Pinpoint the cell where the given text exists, returning its [x, y] midpoint coordinate. 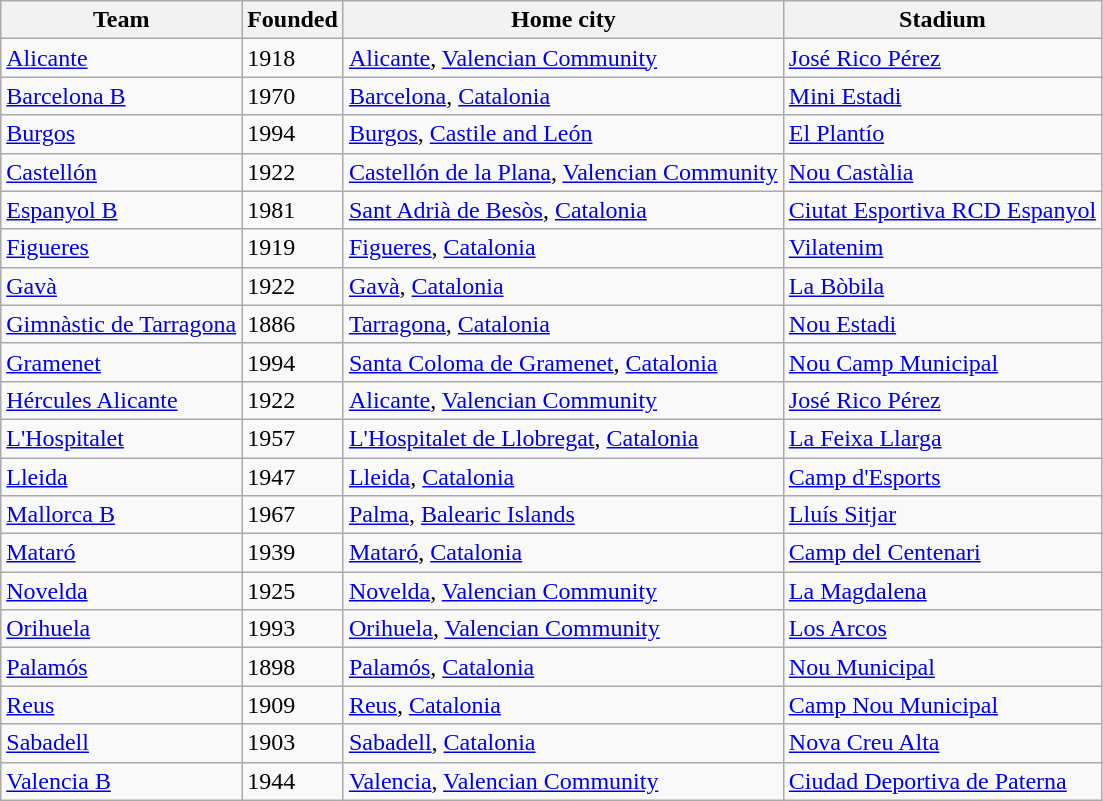
Mataró [122, 553]
Camp Nou Municipal [942, 705]
La Bòbila [942, 286]
1944 [293, 781]
1886 [293, 324]
1993 [293, 629]
Castellón [122, 172]
Orihuela [122, 629]
Nou Camp Municipal [942, 362]
Orihuela, Valencian Community [563, 629]
Gimnàstic de Tarragona [122, 324]
1898 [293, 667]
Ciudad Deportiva de Paterna [942, 781]
L'Hospitalet de Llobregat, Catalonia [563, 438]
Burgos, Castile and León [563, 134]
Valencia B [122, 781]
Reus [122, 705]
Hércules Alicante [122, 400]
1919 [293, 248]
Palamós [122, 667]
Stadium [942, 20]
1909 [293, 705]
Palamós, Catalonia [563, 667]
Nou Municipal [942, 667]
Team [122, 20]
Sabadell, Catalonia [563, 743]
Nova Creu Alta [942, 743]
Camp del Centenari [942, 553]
1947 [293, 477]
Gramenet [122, 362]
Tarragona, Catalonia [563, 324]
Santa Coloma de Gramenet, Catalonia [563, 362]
El Plantío [942, 134]
1939 [293, 553]
Ciutat Esportiva RCD Espanyol [942, 210]
1957 [293, 438]
Reus, Catalonia [563, 705]
1981 [293, 210]
1925 [293, 591]
La Magdalena [942, 591]
Palma, Balearic Islands [563, 515]
Vilatenim [942, 248]
Nou Estadi [942, 324]
Novelda, Valencian Community [563, 591]
Alicante [122, 58]
Lleida [122, 477]
Espanyol B [122, 210]
Mallorca B [122, 515]
Gavà [122, 286]
Camp d'Esports [942, 477]
Lluís Sitjar [942, 515]
Figueres [122, 248]
1967 [293, 515]
Mini Estadi [942, 96]
Burgos [122, 134]
Sant Adrià de Besòs, Catalonia [563, 210]
Gavà, Catalonia [563, 286]
Barcelona, Catalonia [563, 96]
Mataró, Catalonia [563, 553]
La Feixa Llarga [942, 438]
Los Arcos [942, 629]
Figueres, Catalonia [563, 248]
Home city [563, 20]
Nou Castàlia [942, 172]
Barcelona B [122, 96]
Castellón de la Plana, Valencian Community [563, 172]
Lleida, Catalonia [563, 477]
Founded [293, 20]
1970 [293, 96]
Sabadell [122, 743]
Novelda [122, 591]
L'Hospitalet [122, 438]
Valencia, Valencian Community [563, 781]
1918 [293, 58]
1903 [293, 743]
